Return the [X, Y] coordinate for the center point of the cell that contains the specified text.  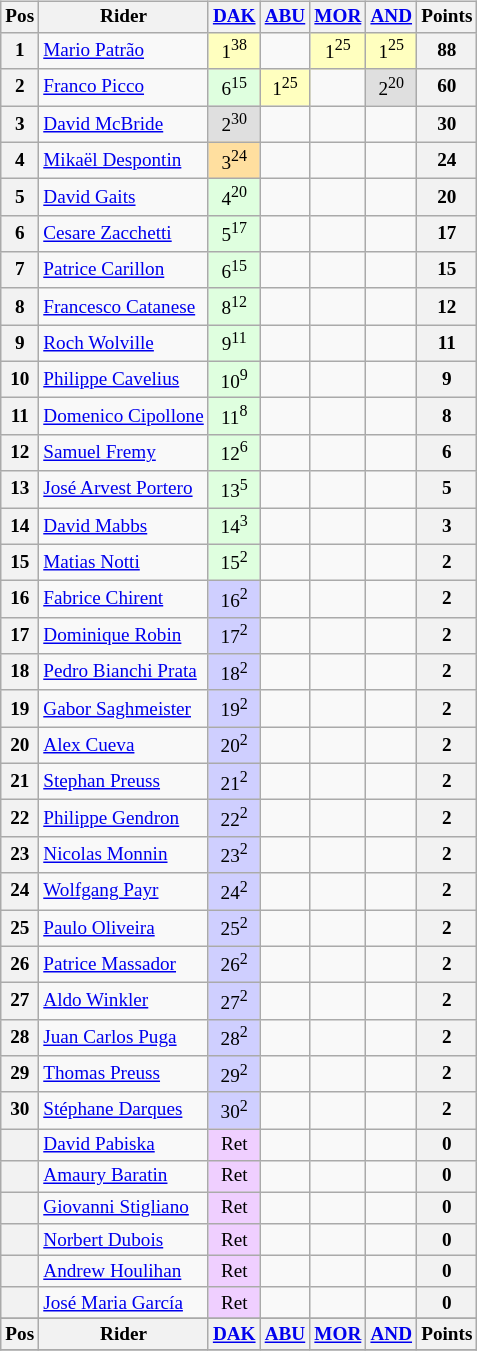
Stéphane Darques [124, 1110]
Philippe Cavelius [124, 380]
Roch Wolville [124, 344]
David McBride [124, 124]
José Arvest Portero [124, 490]
232 [234, 854]
Amaury Baratin [124, 1176]
18 [20, 672]
Gabor Saghmeister [124, 708]
22 [20, 818]
21 [20, 782]
162 [234, 600]
27 [20, 1002]
Mario Patrão [124, 52]
Patrice Carillon [124, 270]
143 [234, 526]
Aldo Winkler [124, 1002]
Pedro Bianchi Prata [124, 672]
1 [20, 52]
138 [234, 52]
25 [20, 928]
Giovanni Stigliano [124, 1208]
David Mabbs [124, 526]
Nicolas Monnin [124, 854]
Dominique Robin [124, 636]
19 [20, 708]
Cesare Zacchetti [124, 234]
192 [234, 708]
Wolfgang Payr [124, 892]
Fabrice Chirent [124, 600]
Norbert Dubois [124, 1240]
Patrice Massador [124, 964]
14 [20, 526]
202 [234, 746]
252 [234, 928]
Samuel Fremy [124, 454]
Matias Notti [124, 562]
242 [234, 892]
152 [234, 562]
Franco Picco [124, 88]
Domenico Cipollone [124, 416]
Paulo Oliveira [124, 928]
118 [234, 416]
26 [20, 964]
Mikaël Despontin [124, 160]
4 [20, 160]
Stephan Preuss [124, 782]
David Gaits [124, 198]
16 [20, 600]
29 [20, 1074]
Alex Cueva [124, 746]
182 [234, 672]
292 [234, 1074]
Thomas Preuss [124, 1074]
10 [20, 380]
Juan Carlos Puga [124, 1038]
282 [234, 1038]
324 [234, 160]
911 [234, 344]
230 [234, 124]
517 [234, 234]
126 [234, 454]
Philippe Gendron [124, 818]
88 [447, 52]
David Pabiska [124, 1145]
60 [447, 88]
José Maria García [124, 1303]
109 [234, 380]
302 [234, 1110]
420 [234, 198]
172 [234, 636]
28 [20, 1038]
135 [234, 490]
7 [20, 270]
222 [234, 818]
13 [20, 490]
Andrew Houlihan [124, 1271]
23 [20, 854]
812 [234, 306]
262 [234, 964]
212 [234, 782]
220 [392, 88]
272 [234, 1002]
Francesco Catanese [124, 306]
